Find where the given text appears and provide that cell's center as [X, Y] coordinate. 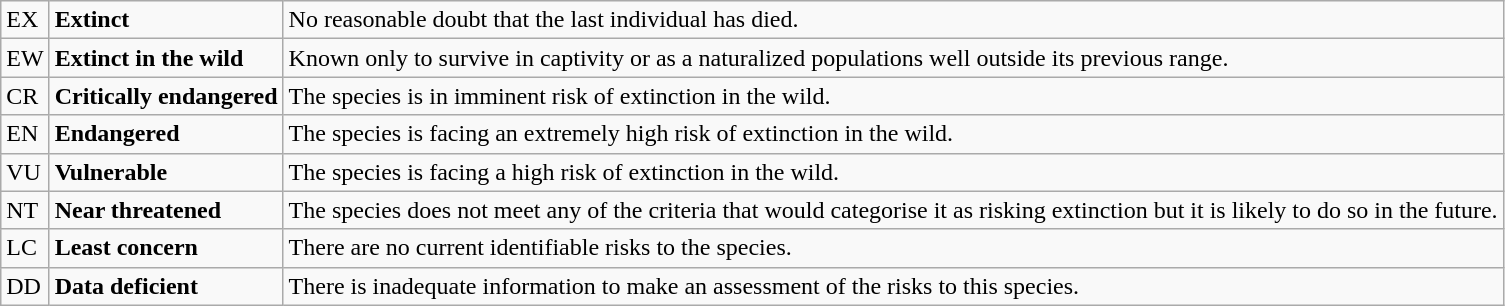
NT [25, 210]
Critically endangered [166, 96]
The species does not meet any of the criteria that would categorise it as risking extinction but it is likely to do so in the future. [893, 210]
Extinct [166, 20]
Near threatened [166, 210]
Endangered [166, 134]
CR [25, 96]
The species is in imminent risk of extinction in the wild. [893, 96]
The species is facing a high risk of extinction in the wild. [893, 172]
The species is facing an extremely high risk of extinction in the wild. [893, 134]
VU [25, 172]
LC [25, 248]
Known only to survive in captivity or as a naturalized populations well outside its previous range. [893, 58]
DD [25, 286]
Extinct in the wild [166, 58]
EN [25, 134]
Vulnerable [166, 172]
There is inadequate information to make an assessment of the risks to this species. [893, 286]
No reasonable doubt that the last individual has died. [893, 20]
EX [25, 20]
There are no current identifiable risks to the species. [893, 248]
Data deficient [166, 286]
Least concern [166, 248]
EW [25, 58]
